Locate the cell with the specified text and output its (X, Y) center coordinate. 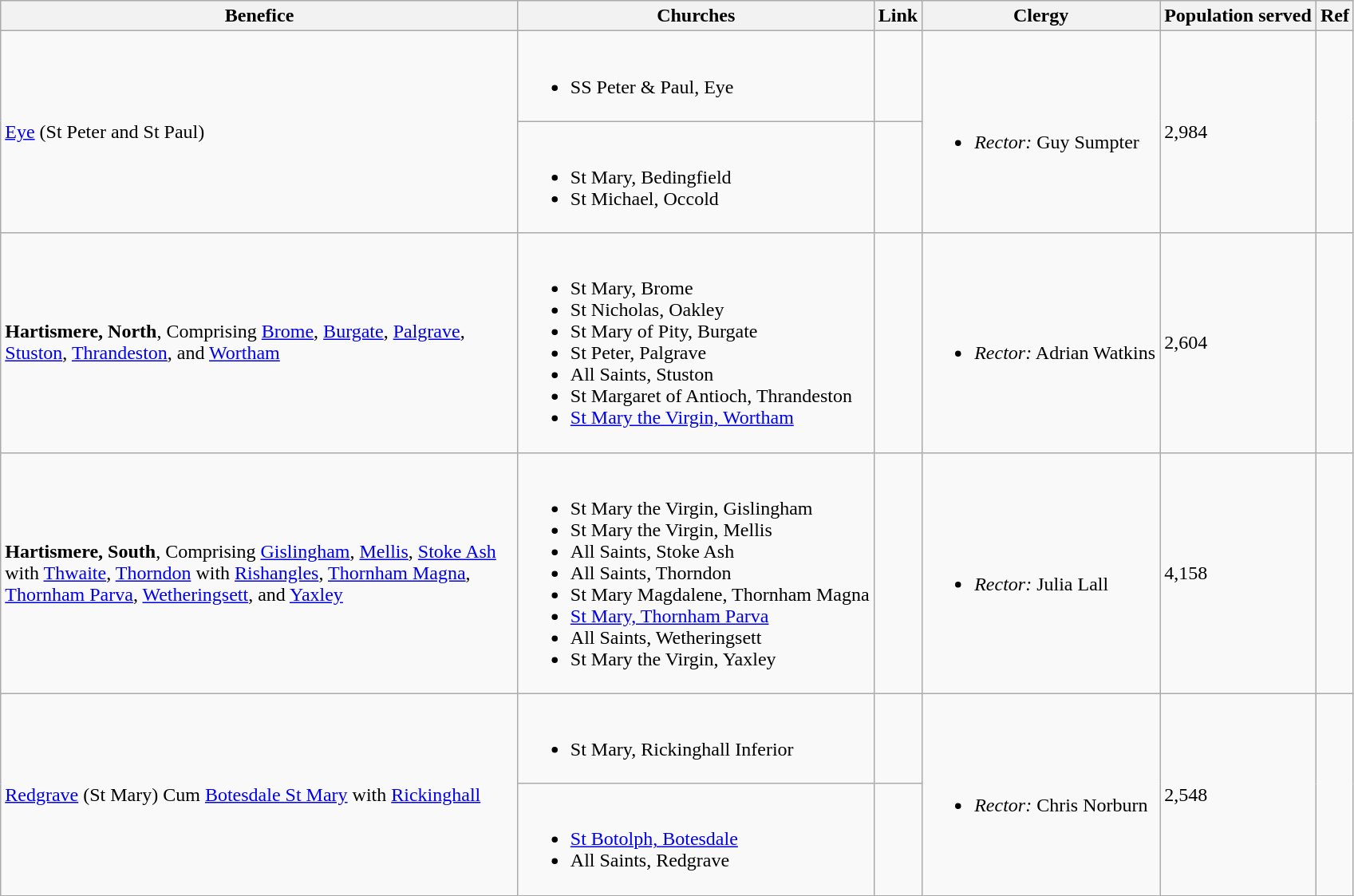
Link (898, 16)
2,984 (1238, 132)
SS Peter & Paul, Eye (696, 77)
Clergy (1041, 16)
Benefice (260, 16)
Hartismere, North, Comprising Brome, Burgate, Palgrave, Stuston, Thrandeston, and Wortham (260, 343)
Rector: Guy Sumpter (1041, 132)
Ref (1334, 16)
Churches (696, 16)
Redgrave (St Mary) Cum Botesdale St Mary with Rickinghall (260, 795)
Rector: Adrian Watkins (1041, 343)
St Botolph, BotesdaleAll Saints, Redgrave (696, 839)
St Mary, Rickinghall Inferior (696, 739)
Rector: Chris Norburn (1041, 795)
Population served (1238, 16)
2,548 (1238, 795)
2,604 (1238, 343)
Rector: Julia Lall (1041, 573)
St Mary, BedingfieldSt Michael, Occold (696, 177)
Eye (St Peter and St Paul) (260, 132)
4,158 (1238, 573)
